Return the (x, y) coordinate for the center point of the cell that contains the specified text.  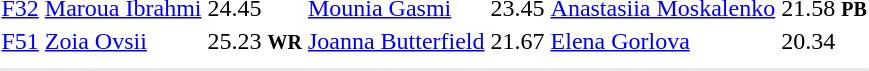
20.34 (824, 41)
Zoia Ovsii (123, 41)
Joanna Butterfield (396, 41)
21.67 (518, 41)
25.23 WR (254, 41)
F51 (20, 41)
Elena Gorlova (663, 41)
